Capture the cell that displays the provided text and extract its [x, y] central coordinate. 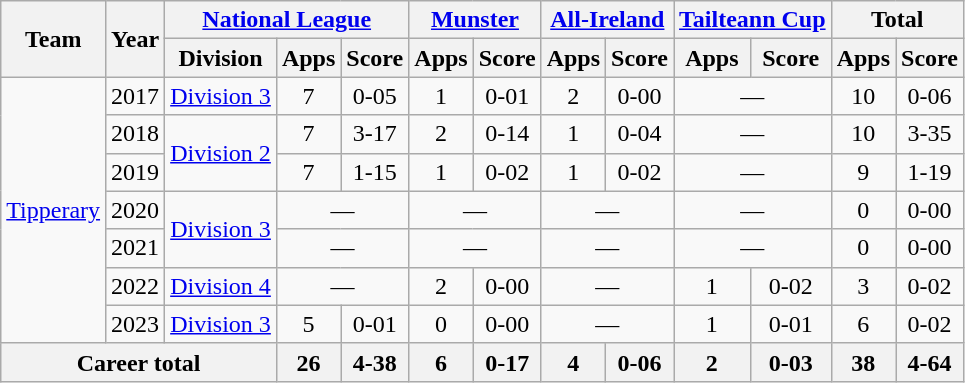
2019 [136, 172]
1-19 [930, 172]
Tailteann Cup [753, 20]
Division [221, 58]
National League [287, 20]
Total [897, 20]
Year [136, 39]
4-64 [930, 362]
2018 [136, 134]
2022 [136, 286]
3-17 [375, 134]
Munster [475, 20]
2021 [136, 248]
2020 [136, 210]
0-03 [790, 362]
26 [308, 362]
0-17 [507, 362]
Division 2 [221, 153]
2017 [136, 96]
9 [863, 172]
Division 4 [221, 286]
Career total [139, 362]
1-15 [375, 172]
4-38 [375, 362]
4 [573, 362]
0-14 [507, 134]
3 [863, 286]
38 [863, 362]
0-04 [640, 134]
Tipperary [54, 210]
2023 [136, 324]
5 [308, 324]
Team [54, 39]
0-05 [375, 96]
3-35 [930, 134]
All-Ireland [607, 20]
